Provide the (X, Y) coordinate of the cell's center where the given text is located.  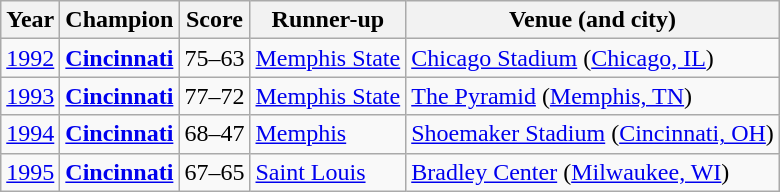
Bradley Center (Milwaukee, WI) (593, 172)
Year (30, 20)
1993 (30, 96)
Memphis (328, 134)
Chicago Stadium (Chicago, IL) (593, 58)
Venue (and city) (593, 20)
67–65 (214, 172)
68–47 (214, 134)
Shoemaker Stadium (Cincinnati, OH) (593, 134)
Score (214, 20)
Saint Louis (328, 172)
1995 (30, 172)
The Pyramid (Memphis, TN) (593, 96)
1992 (30, 58)
75–63 (214, 58)
1994 (30, 134)
77–72 (214, 96)
Champion (120, 20)
Runner-up (328, 20)
